Search for the cell housing the specified text and yield its (x, y) center coordinate. 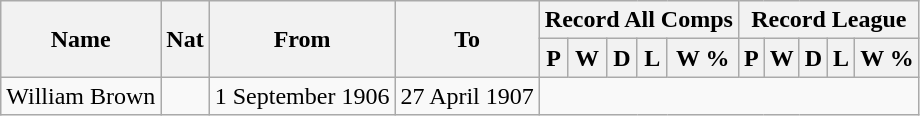
Nat (185, 39)
1 September 1906 (302, 96)
William Brown (81, 96)
To (467, 39)
Record All Comps (638, 20)
Name (81, 39)
27 April 1907 (467, 96)
Record League (828, 20)
From (302, 39)
